Scan for the cell matching the given text and deliver its [X, Y] coordinate at center. 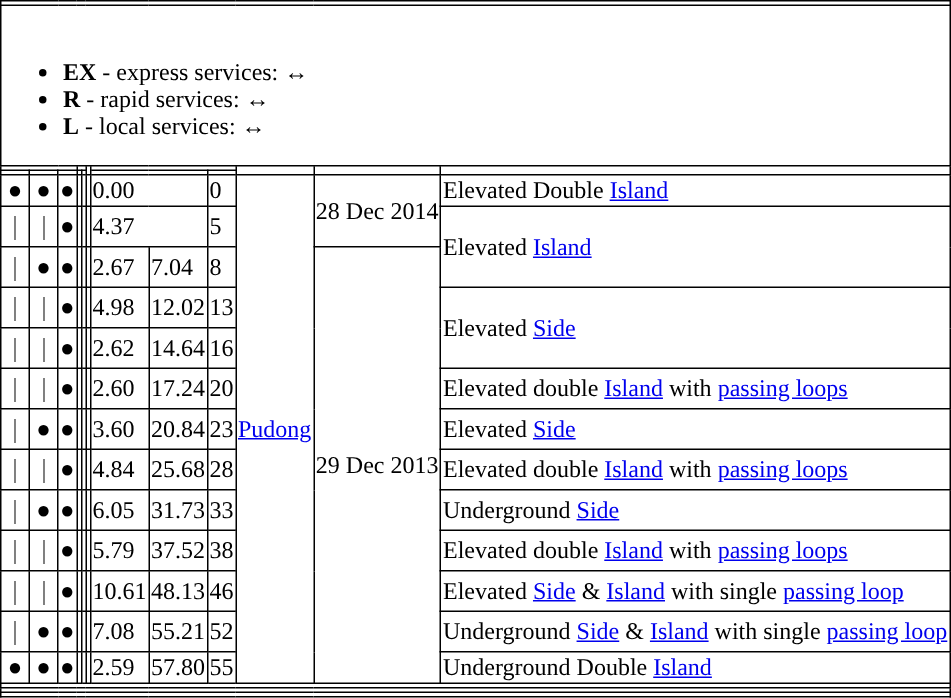
48.13 [178, 591]
5.79 [119, 550]
6.05 [119, 510]
25.68 [178, 469]
20.84 [178, 429]
4.37 [148, 226]
23 [221, 429]
46 [221, 591]
5 [221, 226]
38 [221, 550]
Pudong [275, 429]
Underground Side [696, 510]
16 [221, 348]
3.60 [119, 429]
2.60 [119, 388]
4.84 [119, 469]
8 [221, 267]
0 [221, 191]
20 [221, 388]
52 [221, 631]
55.21 [178, 631]
57.80 [178, 668]
14.64 [178, 348]
Underground Side & Island with single passing loop [696, 631]
Elevated Island [696, 246]
7.04 [178, 267]
17.24 [178, 388]
12.02 [178, 307]
29 Dec 2013 [378, 465]
7.08 [119, 631]
Elevated Side & Island with single passing loop [696, 591]
2.62 [119, 348]
Underground Double Island [696, 668]
4.98 [119, 307]
0.00 [148, 191]
37.52 [178, 550]
31.73 [178, 510]
28 [221, 469]
2.67 [119, 267]
55 [221, 668]
33 [221, 510]
10.61 [119, 591]
28 Dec 2014 [378, 211]
2.59 [119, 668]
13 [221, 307]
EX - express services: ↔ R - rapid services: ↔ L - local services: ↔ [476, 85]
Elevated Double Island [696, 191]
